For the text-containing cell, return its midpoint in (X, Y) coordinate format. 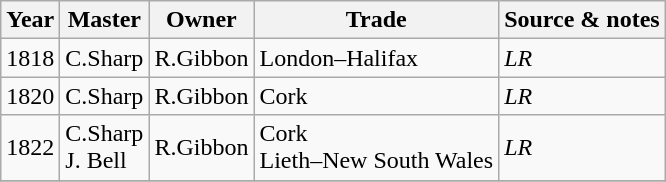
CorkLieth–New South Wales (376, 148)
Trade (376, 20)
Cork (376, 96)
Source & notes (582, 20)
Year (30, 20)
Owner (202, 20)
Master (104, 20)
1820 (30, 96)
1818 (30, 58)
London–Halifax (376, 58)
1822 (30, 148)
C.SharpJ. Bell (104, 148)
